Provide the (X, Y) coordinate of the cell's center where the given text is located.  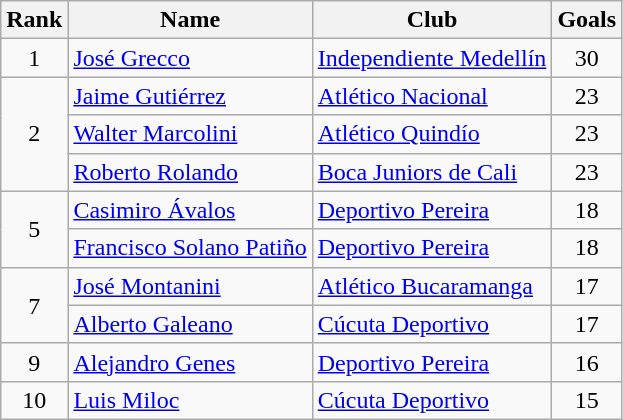
Independiente Medellín (432, 58)
30 (587, 58)
Alberto Galeano (190, 324)
Walter Marcolini (190, 134)
José Grecco (190, 58)
Name (190, 20)
Club (432, 20)
Atlético Nacional (432, 96)
Boca Juniors de Cali (432, 172)
10 (34, 400)
15 (587, 400)
Atlético Bucaramanga (432, 286)
Rank (34, 20)
José Montanini (190, 286)
16 (587, 362)
9 (34, 362)
2 (34, 134)
Francisco Solano Patiño (190, 248)
7 (34, 305)
Alejandro Genes (190, 362)
5 (34, 229)
Atlético Quindío (432, 134)
Casimiro Ávalos (190, 210)
Luis Miloc (190, 400)
Goals (587, 20)
Jaime Gutiérrez (190, 96)
Roberto Rolando (190, 172)
1 (34, 58)
